Find where the given text appears and provide that cell's center as (x, y) coordinate. 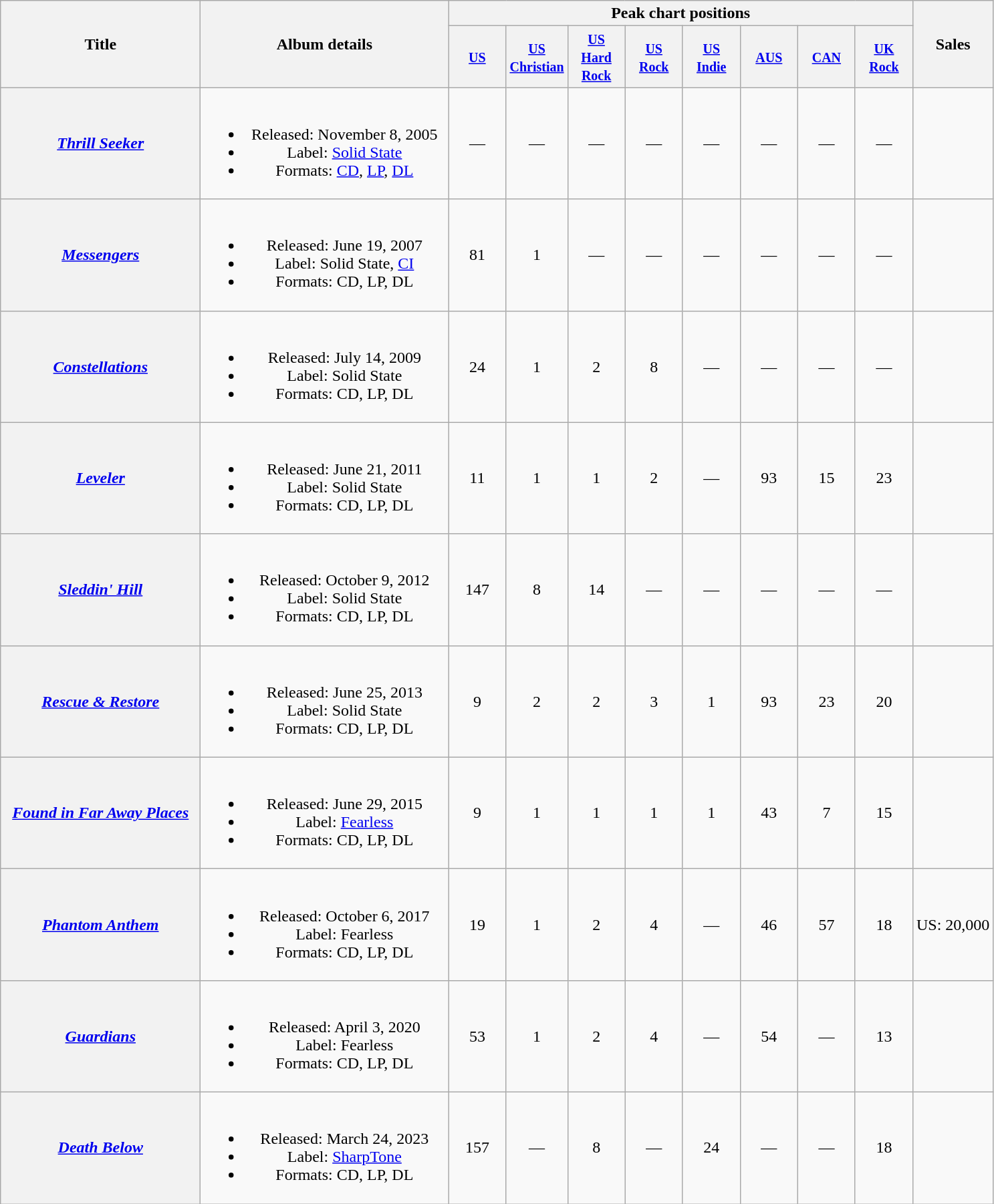
Released: June 21, 2011Label: Solid StateFormats: CD, LP, DL (325, 478)
Released: April 3, 2020Label: FearlessFormats: CD, LP, DL (325, 1036)
14 (596, 589)
20 (884, 702)
81 (477, 255)
57 (826, 925)
Sleddin' Hill (100, 589)
43 (769, 812)
US: 20,000 (953, 925)
Released: June 29, 2015Label: FearlessFormats: CD, LP, DL (325, 812)
Guardians (100, 1036)
13 (884, 1036)
Constellations (100, 366)
Released: July 14, 2009Label: Solid StateFormats: CD, LP, DL (325, 366)
Messengers (100, 255)
Sales (953, 44)
Found in Far Away Places (100, 812)
Leveler (100, 478)
CAN (826, 57)
US Christian (537, 57)
147 (477, 589)
157 (477, 1148)
46 (769, 925)
3 (654, 702)
54 (769, 1036)
AUS (769, 57)
USRock (654, 57)
Released: March 24, 2023Label: SharpToneFormats: CD, LP, DL (325, 1148)
Released: October 6, 2017Label: FearlessFormats: CD, LP, DL (325, 925)
Album details (325, 44)
Rescue & Restore (100, 702)
Released: June 25, 2013Label: Solid StateFormats: CD, LP, DL (325, 702)
Thrill Seeker (100, 143)
53 (477, 1036)
Released: October 9, 2012Label: Solid StateFormats: CD, LP, DL (325, 589)
11 (477, 478)
Released: November 8, 2005Label: Solid StateFormats: CD, LP, DL (325, 143)
7 (826, 812)
UKRock (884, 57)
Death Below (100, 1148)
USIndie (711, 57)
US (477, 57)
Title (100, 44)
US Hard Rock (596, 57)
19 (477, 925)
Peak chart positions (680, 13)
Released: June 19, 2007Label: Solid State, CIFormats: CD, LP, DL (325, 255)
Phantom Anthem (100, 925)
